Capture the cell that displays the provided text and extract its (x, y) central coordinate. 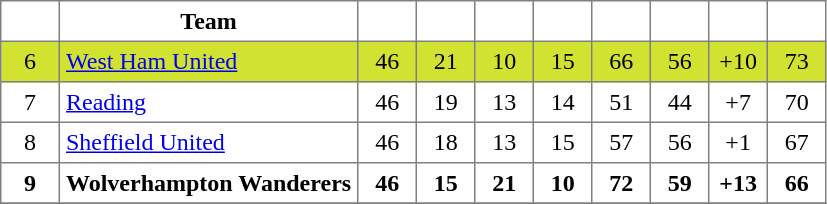
51 (621, 102)
14 (562, 102)
44 (679, 102)
+13 (738, 183)
Sheffield United (208, 142)
73 (796, 61)
18 (445, 142)
+1 (738, 142)
19 (445, 102)
Reading (208, 102)
7 (30, 102)
+10 (738, 61)
57 (621, 142)
6 (30, 61)
+7 (738, 102)
70 (796, 102)
59 (679, 183)
Wolverhampton Wanderers (208, 183)
West Ham United (208, 61)
67 (796, 142)
Team (208, 21)
9 (30, 183)
8 (30, 142)
72 (621, 183)
